For the text-containing cell, return its midpoint in (x, y) coordinate format. 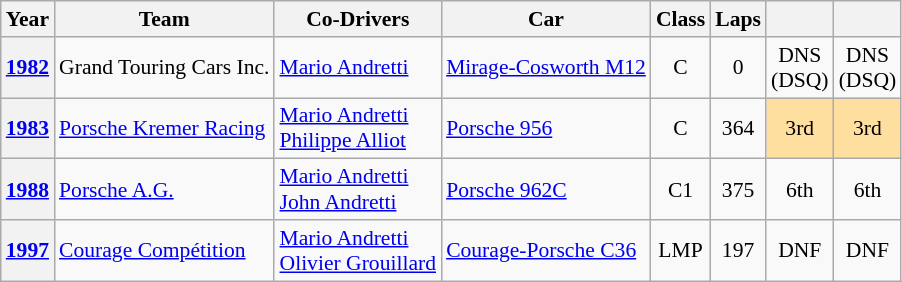
1997 (28, 250)
Porsche 962C (546, 190)
0 (738, 68)
Porsche A.G. (164, 190)
1988 (28, 190)
Year (28, 19)
1982 (28, 68)
Mirage-Cosworth M12 (546, 68)
1983 (28, 128)
Porsche 956 (546, 128)
Mario Andretti John Andretti (358, 190)
375 (738, 190)
Grand Touring Cars Inc. (164, 68)
Co-Drivers (358, 19)
364 (738, 128)
Mario Andretti (358, 68)
Laps (738, 19)
Courage Compétition (164, 250)
Mario Andretti Olivier Grouillard (358, 250)
Car (546, 19)
C1 (680, 190)
Porsche Kremer Racing (164, 128)
Team (164, 19)
197 (738, 250)
Mario Andretti Philippe Alliot (358, 128)
Courage-Porsche C36 (546, 250)
LMP (680, 250)
Class (680, 19)
